Identify which cell holds the provided text, then report its [x, y] central coordinate. 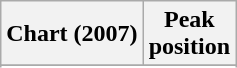
Peakposition [189, 34]
Chart (2007) [72, 34]
